Search for the cell housing the specified text and yield its [x, y] center coordinate. 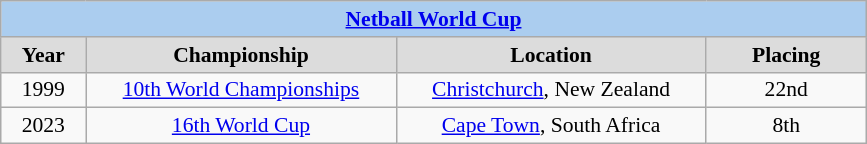
16th World Cup [241, 126]
8th [786, 126]
Placing [786, 55]
Championship [241, 55]
Christchurch, New Zealand [551, 90]
Netball World Cup [434, 19]
1999 [44, 90]
Year [44, 55]
Cape Town, South Africa [551, 126]
Location [551, 55]
2023 [44, 126]
22nd [786, 90]
10th World Championships [241, 90]
